Locate the cell with the specified text and output its [x, y] center coordinate. 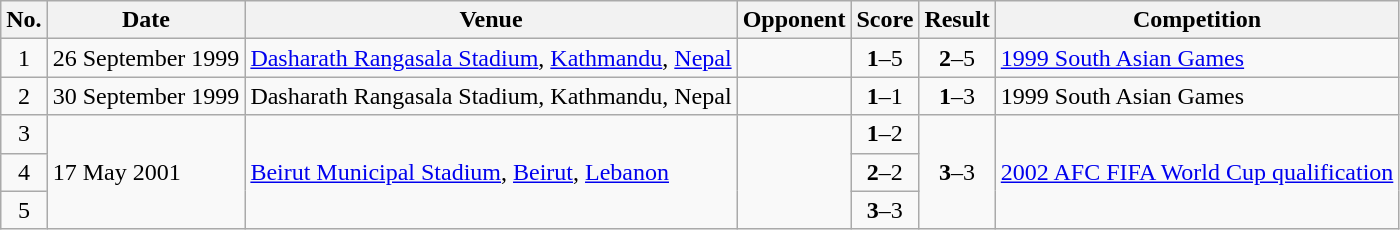
4 [24, 172]
2–2 [885, 172]
3 [24, 134]
26 September 1999 [146, 58]
5 [24, 210]
Result [957, 20]
1–2 [885, 134]
Venue [491, 20]
2 [24, 96]
No. [24, 20]
Competition [1197, 20]
2002 AFC FIFA World Cup qualification [1197, 172]
Score [885, 20]
2–5 [957, 58]
1–3 [957, 96]
Beirut Municipal Stadium, Beirut, Lebanon [491, 172]
Opponent [794, 20]
1–5 [885, 58]
17 May 2001 [146, 172]
1–1 [885, 96]
1 [24, 58]
Date [146, 20]
30 September 1999 [146, 96]
